Output the (X, Y) coordinate of the center of the cell containing the given text.  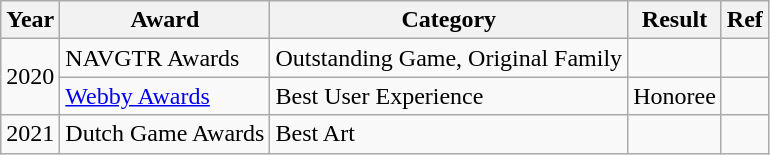
2021 (30, 134)
Year (30, 20)
NAVGTR Awards (165, 58)
2020 (30, 77)
Honoree (675, 96)
Outstanding Game, Original Family (449, 58)
Category (449, 20)
Dutch Game Awards (165, 134)
Result (675, 20)
Ref (744, 20)
Best User Experience (449, 96)
Webby Awards (165, 96)
Award (165, 20)
Best Art (449, 134)
